Provide the [X, Y] coordinate of the cell's center where the given text is located.  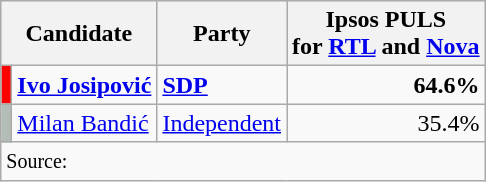
Ivo Josipović [84, 85]
64.6% [386, 85]
Source: [243, 161]
SDP [222, 85]
Ipsos PULSfor RTL and Nova [386, 34]
35.4% [386, 123]
Independent [222, 123]
Candidate [79, 34]
Party [222, 34]
Milan Bandić [84, 123]
